For the text-containing cell, return its midpoint in (x, y) coordinate format. 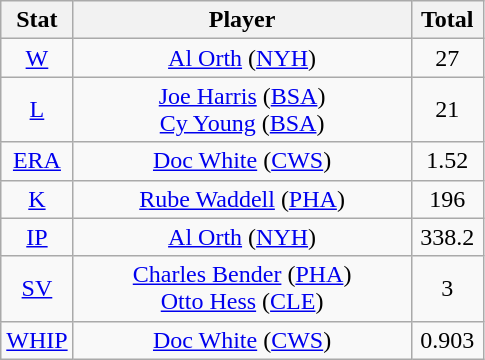
Total (447, 20)
27 (447, 58)
K (37, 199)
21 (447, 110)
Charles Bender (PHA)Otto Hess (CLE) (242, 288)
Joe Harris (BSA)Cy Young (BSA) (242, 110)
W (37, 58)
Stat (37, 20)
ERA (37, 161)
WHIP (37, 340)
196 (447, 199)
0.903 (447, 340)
1.52 (447, 161)
SV (37, 288)
L (37, 110)
Rube Waddell (PHA) (242, 199)
3 (447, 288)
IP (37, 237)
338.2 (447, 237)
Player (242, 20)
